Scan for the cell matching the given text and deliver its (x, y) coordinate at center. 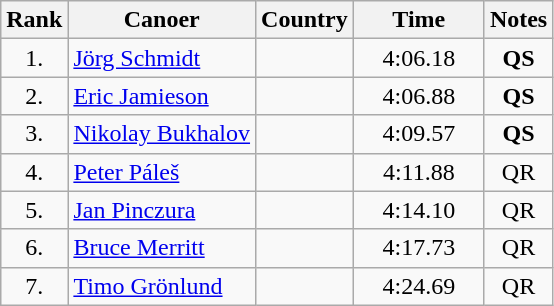
4:06.18 (418, 58)
5. (34, 210)
4:11.88 (418, 172)
4. (34, 172)
2. (34, 96)
4:09.57 (418, 134)
3. (34, 134)
7. (34, 286)
6. (34, 248)
1. (34, 58)
Timo Grönlund (162, 286)
Time (418, 20)
Bruce Merritt (162, 248)
Country (305, 20)
Nikolay Bukhalov (162, 134)
Rank (34, 20)
Notes (518, 20)
Jan Pinczura (162, 210)
4:24.69 (418, 286)
4:06.88 (418, 96)
Eric Jamieson (162, 96)
Canoer (162, 20)
Jörg Schmidt (162, 58)
4:14.10 (418, 210)
Peter Páleš (162, 172)
4:17.73 (418, 248)
